Provide the (x, y) coordinate of the cell's center where the given text is located.  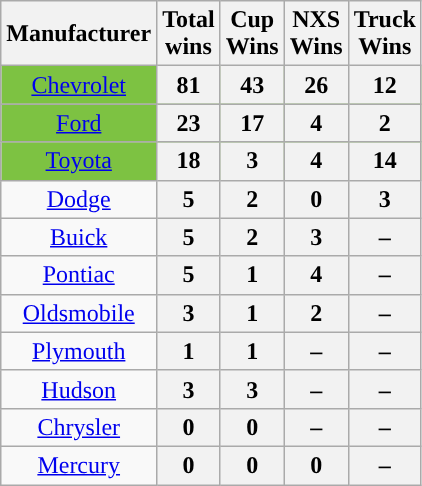
Buick (79, 237)
Ford (79, 123)
NXSWins (316, 34)
43 (252, 85)
Mercury (79, 465)
Pontiac (79, 275)
Chrysler (79, 427)
Chevrolet (79, 85)
81 (189, 85)
23 (189, 123)
CupWins (252, 34)
Manufacturer (79, 34)
TruckWins (384, 34)
Oldsmobile (79, 313)
26 (316, 85)
Hudson (79, 389)
Dodge (79, 199)
Plymouth (79, 351)
Toyota (79, 161)
Total wins (189, 34)
14 (384, 161)
18 (189, 161)
12 (384, 85)
17 (252, 123)
